Return [x, y] of the center of cell containing provided text 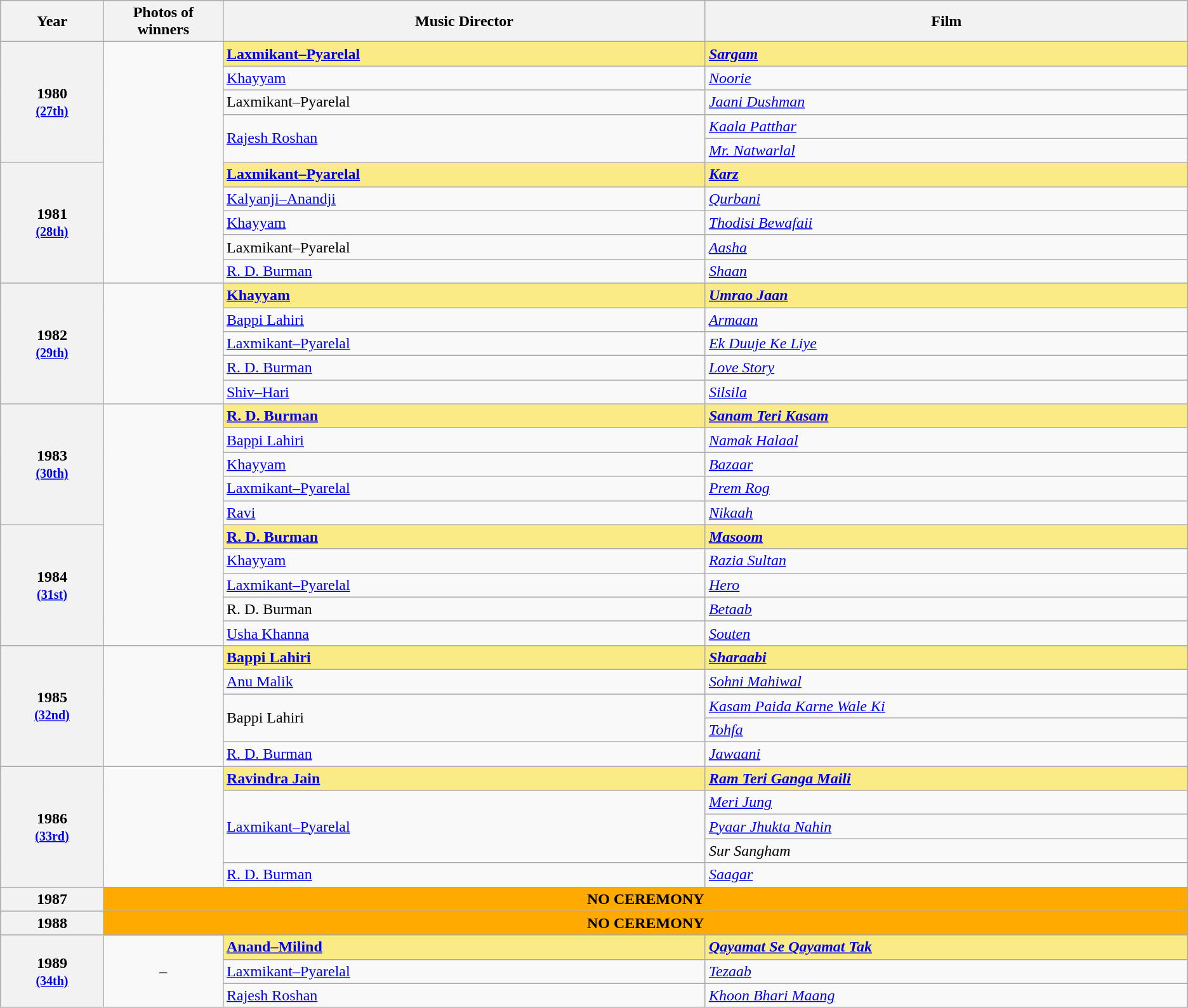
1984 (31st) [52, 585]
Silsila [946, 392]
Souten [946, 633]
Namak Halaal [946, 440]
Saagar [946, 875]
Shiv–Hari [464, 392]
Jawaani [946, 754]
Anand–Milind [464, 947]
Music Director [464, 22]
Qayamat Se Qayamat Tak [946, 947]
Tohfa [946, 730]
Kalyanji–Anandji [464, 199]
1985 (32nd) [52, 705]
Usha Khanna [464, 633]
1987 [52, 899]
1989 (34th) [52, 971]
Meri Jung [946, 802]
Khoon Bhari Maang [946, 995]
Love Story [946, 368]
Film [946, 22]
Aasha [946, 247]
– [163, 971]
Anu Malik [464, 681]
1982 (29th) [52, 343]
Karz [946, 174]
Kaala Patthar [946, 126]
Photos of winners [163, 22]
Ravi [464, 513]
Hero [946, 585]
Kasam Paida Karne Wale Ki [946, 706]
Pyaar Jhukta Nahin [946, 827]
Betaab [946, 609]
Jaani Dushman [946, 102]
1986 (33rd) [52, 827]
1988 [52, 923]
1980 (27th) [52, 102]
1983 (30th) [52, 464]
Armaan [946, 319]
Ravindra Jain [464, 778]
Sur Sangham [946, 851]
Sohni Mahiwal [946, 681]
Razia Sultan [946, 561]
Sargam [946, 54]
Ek Duuje Ke Liye [946, 344]
Umrao Jaan [946, 295]
Ram Teri Ganga Maili [946, 778]
Tezaab [946, 971]
Thodisi Bewafaii [946, 223]
Sanam Teri Kasam [946, 416]
Bazaar [946, 464]
Mr. Natwarlal [946, 150]
Noorie [946, 78]
Prem Rog [946, 488]
Shaan [946, 271]
1981 (28th) [52, 223]
Masoom [946, 537]
Nikaah [946, 513]
Sharaabi [946, 657]
Qurbani [946, 199]
Year [52, 22]
